For the text-containing cell, return its midpoint in (X, Y) coordinate format. 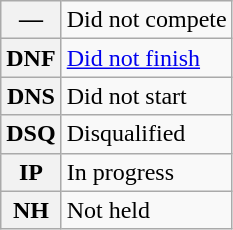
DSQ (31, 134)
Did not finish (146, 58)
Disqualified (146, 134)
In progress (146, 172)
DNF (31, 58)
Did not start (146, 96)
— (31, 20)
NH (31, 210)
DNS (31, 96)
Did not compete (146, 20)
IP (31, 172)
Not held (146, 210)
